From the cell containing the given text, extract its center point as (x, y) coordinate. 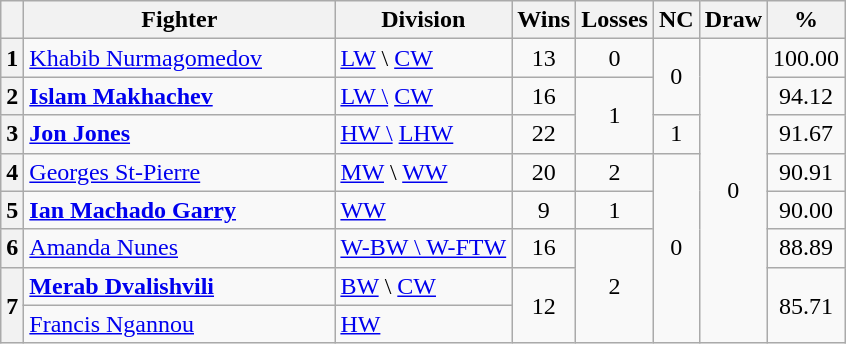
3 (12, 134)
MW \ WW (424, 172)
90.91 (806, 172)
Draw (733, 20)
6 (12, 248)
W-BW \ W-FTW (424, 248)
Merab Dvalishvili (180, 286)
88.89 (806, 248)
Amanda Nunes (180, 248)
Georges St-Pierre (180, 172)
Losses (615, 20)
12 (544, 305)
91.67 (806, 134)
NC (676, 20)
HW (424, 324)
WW (424, 210)
90.00 (806, 210)
100.00 (806, 58)
Wins (544, 20)
9 (544, 210)
22 (544, 134)
Khabib Nurmagomedov (180, 58)
7 (12, 305)
Division (424, 20)
Fighter (180, 20)
85.71 (806, 305)
% (806, 20)
BW \ CW (424, 286)
4 (12, 172)
20 (544, 172)
HW \ LHW (424, 134)
5 (12, 210)
94.12 (806, 96)
Islam Makhachev (180, 96)
13 (544, 58)
Francis Ngannou (180, 324)
Ian Machado Garry (180, 210)
Jon Jones (180, 134)
